Extract the (X, Y) coordinate from the center of the cell holding the provided text.  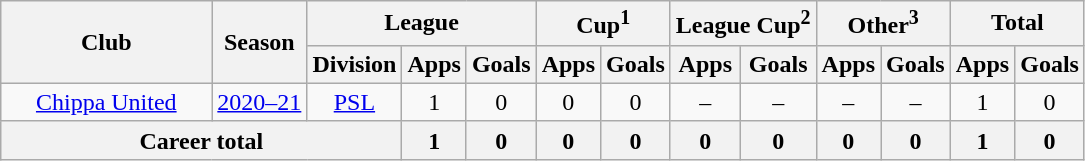
Total (1017, 24)
Season (260, 42)
League (422, 24)
League Cup2 (743, 24)
Chippa United (106, 102)
Division (354, 64)
Cup1 (603, 24)
Career total (202, 140)
Other3 (883, 24)
2020–21 (260, 102)
Club (106, 42)
PSL (354, 102)
